Scan for the cell matching the given text and deliver its (X, Y) coordinate at center. 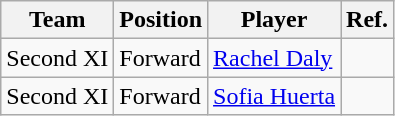
Sofia Huerta (274, 96)
Position (161, 20)
Team (58, 20)
Player (274, 20)
Rachel Daly (274, 58)
Ref. (368, 20)
